Capture the cell that displays the provided text and extract its (x, y) central coordinate. 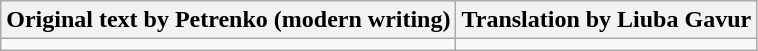
Original text by Petrenko (modern writing) (228, 20)
Translation by Liuba Gavur (606, 20)
